Output the [X, Y] coordinate of the center of the cell containing the given text.  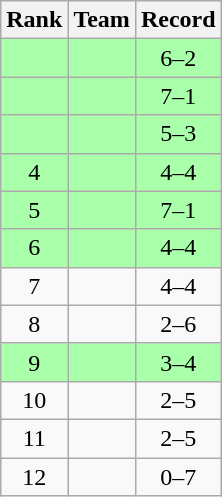
7 [34, 286]
6 [34, 248]
11 [34, 438]
3–4 [178, 362]
5 [34, 210]
10 [34, 400]
4 [34, 172]
Rank [34, 20]
0–7 [178, 477]
5–3 [178, 134]
2–6 [178, 324]
Team [102, 20]
8 [34, 324]
6–2 [178, 58]
12 [34, 477]
Record [178, 20]
9 [34, 362]
